Output the [x, y] coordinate of the center of the cell containing the given text.  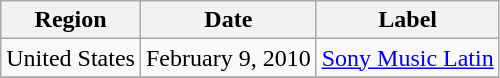
February 9, 2010 [228, 58]
Sony Music Latin [408, 58]
Region [71, 20]
Label [408, 20]
Date [228, 20]
United States [71, 58]
